For the text-containing cell, return its midpoint in (X, Y) coordinate format. 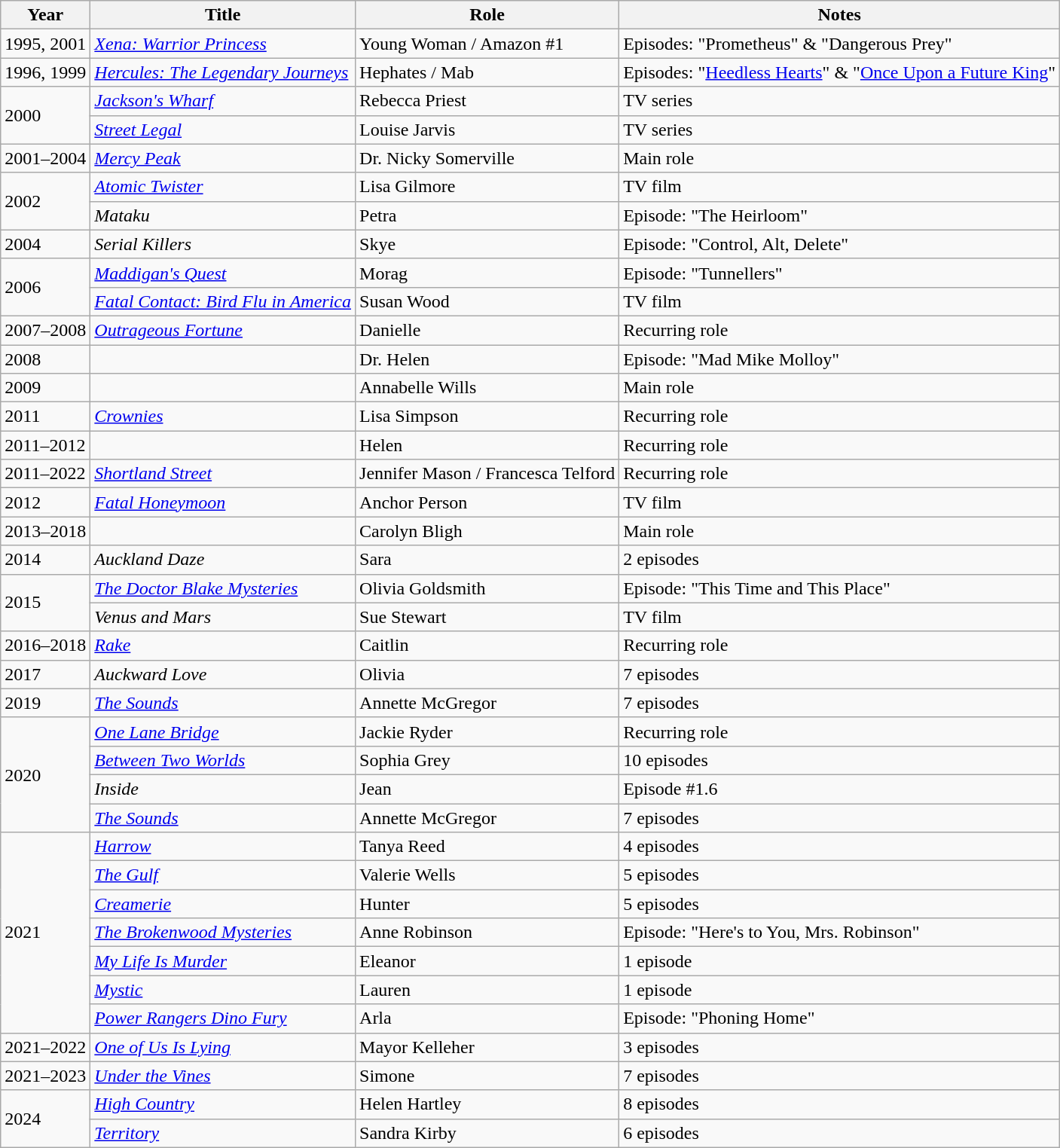
2002 (45, 201)
Helen (487, 445)
2016–2018 (45, 646)
Atomic Twister (223, 187)
8 episodes (839, 1104)
Episode: "Tunnellers" (839, 273)
Maddigan's Quest (223, 273)
2013–2018 (45, 531)
Creamerie (223, 904)
10 episodes (839, 760)
The Brokenwood Mysteries (223, 933)
Petra (487, 215)
2014 (45, 560)
Dr. Helen (487, 359)
Episode: "The Heirloom" (839, 215)
Outrageous Fortune (223, 330)
Harrow (223, 847)
Sandra Kirby (487, 1133)
Serial Killers (223, 244)
Crownies (223, 417)
Title (223, 15)
2017 (45, 674)
The Doctor Blake Mysteries (223, 588)
2006 (45, 287)
Jackie Ryder (487, 731)
One Lane Bridge (223, 731)
Louise Jarvis (487, 130)
Jean (487, 789)
High Country (223, 1104)
One of Us Is Lying (223, 1047)
Mayor Kelleher (487, 1047)
Between Two Worlds (223, 760)
Young Woman / Amazon #1 (487, 44)
Inside (223, 789)
Street Legal (223, 130)
2001–2004 (45, 158)
2000 (45, 115)
Mystic (223, 990)
2004 (45, 244)
Arla (487, 1018)
Rebecca Priest (487, 101)
Under the Vines (223, 1076)
2021–2022 (45, 1047)
Danielle (487, 330)
Episode: "Phoning Home" (839, 1018)
2011–2012 (45, 445)
Anchor Person (487, 502)
Mercy Peak (223, 158)
My Life Is Murder (223, 961)
2024 (45, 1119)
Caitlin (487, 646)
6 episodes (839, 1133)
Skye (487, 244)
Hephates / Mab (487, 72)
Hunter (487, 904)
Olivia Goldsmith (487, 588)
Annabelle Wills (487, 388)
Eleanor (487, 961)
Susan Wood (487, 301)
2021–2023 (45, 1076)
Lisa Simpson (487, 417)
2011 (45, 417)
Episodes: "Heedless Hearts" & "Once Upon a Future King" (839, 72)
2009 (45, 388)
Power Rangers Dino Fury (223, 1018)
The Gulf (223, 875)
Simone (487, 1076)
Jackson's Wharf (223, 101)
1996, 1999 (45, 72)
Lauren (487, 990)
Notes (839, 15)
2012 (45, 502)
Episode: "Mad Mike Molloy" (839, 359)
Venus and Mars (223, 617)
2015 (45, 603)
2019 (45, 703)
Anne Robinson (487, 933)
Episode: "This Time and This Place" (839, 588)
2008 (45, 359)
Olivia (487, 674)
2 episodes (839, 560)
Sara (487, 560)
2021 (45, 933)
Xena: Warrior Princess (223, 44)
Hercules: The Legendary Journeys (223, 72)
Rake (223, 646)
2011–2022 (45, 474)
Role (487, 15)
Sophia Grey (487, 760)
Mataku (223, 215)
Morag (487, 273)
Year (45, 15)
Lisa Gilmore (487, 187)
1995, 2001 (45, 44)
Helen Hartley (487, 1104)
Episode: "Here's to You, Mrs. Robinson" (839, 933)
4 episodes (839, 847)
Tanya Reed (487, 847)
Shortland Street (223, 474)
Auckward Love (223, 674)
Jennifer Mason / Francesca Telford (487, 474)
2020 (45, 774)
2007–2008 (45, 330)
Fatal Honeymoon (223, 502)
Sue Stewart (487, 617)
Territory (223, 1133)
Carolyn Bligh (487, 531)
Episodes: "Prometheus" & "Dangerous Prey" (839, 44)
Episode: "Control, Alt, Delete" (839, 244)
Episode #1.6 (839, 789)
Fatal Contact: Bird Flu in America (223, 301)
3 episodes (839, 1047)
Auckland Daze (223, 560)
Dr. Nicky Somerville (487, 158)
Valerie Wells (487, 875)
